Locate the cell with the specified text and output its [X, Y] center coordinate. 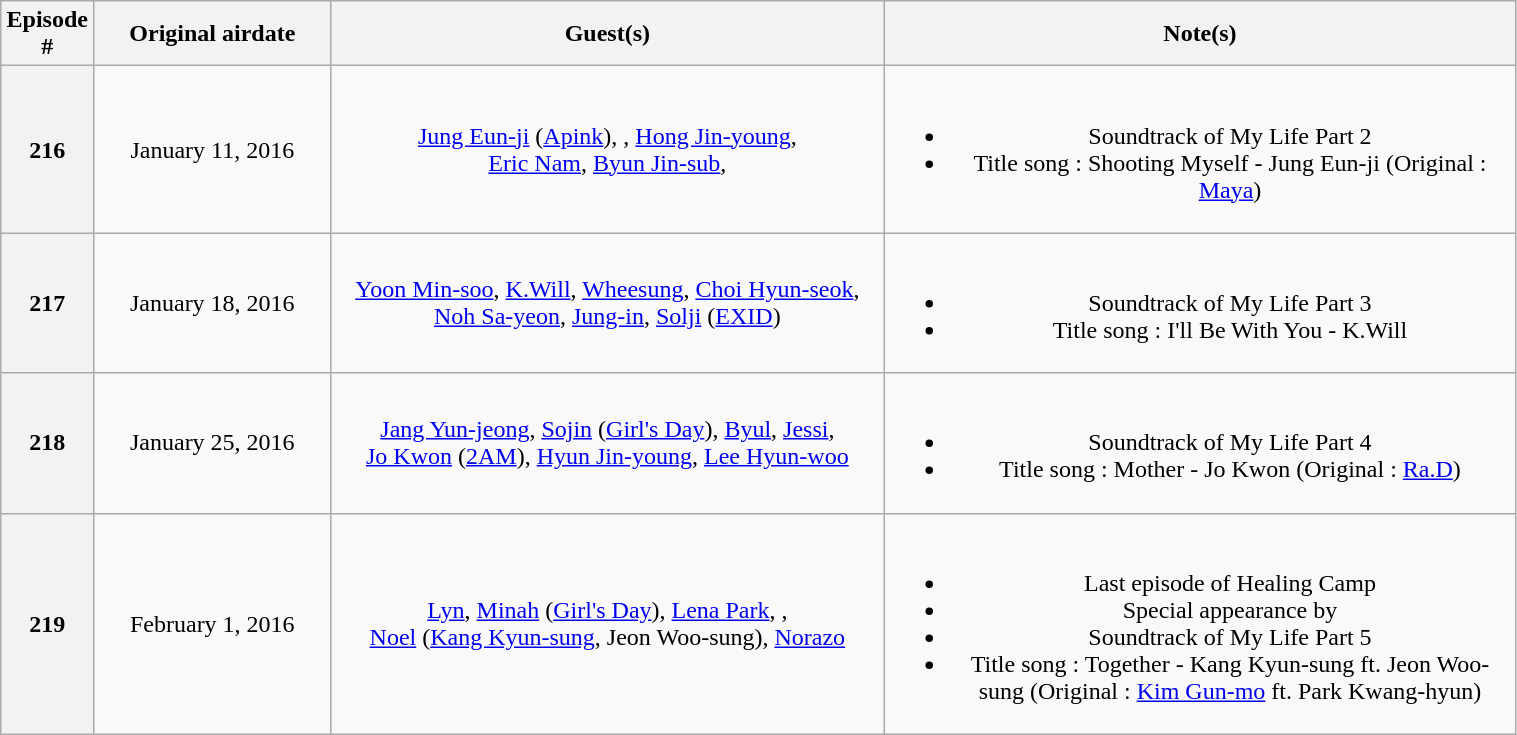
218 [48, 443]
February 1, 2016 [212, 624]
Lyn, Minah (Girl's Day), Lena Park, ,Noel (Kang Kyun-sung, Jeon Woo-sung), Norazo [608, 624]
Note(s) [1200, 34]
January 25, 2016 [212, 443]
Original airdate [212, 34]
219 [48, 624]
January 18, 2016 [212, 303]
Soundtrack of My Life Part 3Title song : I'll Be With You - K.Will [1200, 303]
Episode # [48, 34]
217 [48, 303]
January 11, 2016 [212, 150]
Soundtrack of My Life Part 2Title song : Shooting Myself - Jung Eun-ji (Original : Maya) [1200, 150]
Jung Eun-ji (Apink), , Hong Jin-young,Eric Nam, Byun Jin-sub, [608, 150]
Yoon Min-soo, K.Will, Wheesung, Choi Hyun-seok,Noh Sa-yeon, Jung-in, Solji (EXID) [608, 303]
Soundtrack of My Life Part 4Title song : Mother - Jo Kwon (Original : Ra.D) [1200, 443]
Jang Yun-jeong, Sojin (Girl's Day), Byul, Jessi,Jo Kwon (2AM), Hyun Jin-young, Lee Hyun-woo [608, 443]
Guest(s) [608, 34]
216 [48, 150]
